Search for the cell housing the specified text and yield its [x, y] center coordinate. 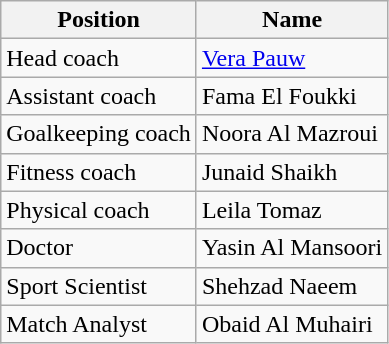
Fitness coach [99, 172]
Assistant coach [99, 96]
Fama El Foukki [292, 96]
Position [99, 20]
Shehzad Naeem [292, 286]
Physical coach [99, 210]
Name [292, 20]
Leila Tomaz [292, 210]
Sport Scientist [99, 286]
Obaid Al Muhairi [292, 324]
Doctor [99, 248]
Match Analyst [99, 324]
Yasin Al Mansoori [292, 248]
Junaid Shaikh [292, 172]
Goalkeeping coach [99, 134]
Noora Al Mazroui [292, 134]
Vera Pauw [292, 58]
Head coach [99, 58]
